Pinpoint the cell where the given text exists, returning its [X, Y] midpoint coordinate. 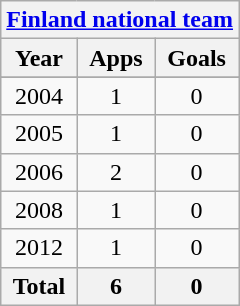
2008 [39, 210]
Year [39, 58]
2006 [39, 172]
Apps [116, 58]
Finland national team [120, 20]
2005 [39, 134]
Goals [197, 58]
2 [116, 172]
2004 [39, 96]
6 [116, 286]
Total [39, 286]
2012 [39, 248]
